Output the (X, Y) coordinate of the center of the cell containing the given text.  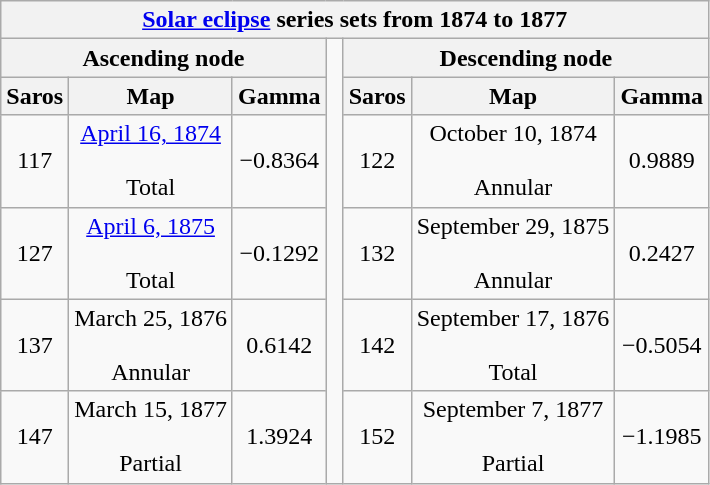
September 29, 1875Annular (513, 253)
October 10, 1874Annular (513, 161)
142 (377, 345)
−0.5054 (662, 345)
0.2427 (662, 253)
−1.1985 (662, 437)
April 6, 1875Total (151, 253)
0.9889 (662, 161)
Solar eclipse series sets from 1874 to 1877 (355, 20)
1.3924 (279, 437)
132 (377, 253)
March 15, 1877Partial (151, 437)
−0.1292 (279, 253)
September 7, 1877Partial (513, 437)
March 25, 1876Annular (151, 345)
152 (377, 437)
117 (35, 161)
−0.8364 (279, 161)
147 (35, 437)
April 16, 1874Total (151, 161)
137 (35, 345)
September 17, 1876Total (513, 345)
122 (377, 161)
Descending node (526, 58)
127 (35, 253)
0.6142 (279, 345)
Ascending node (164, 58)
